Return [x, y] of the center of cell containing provided text 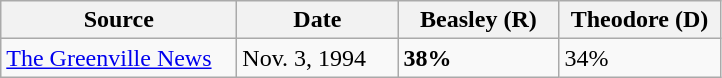
The Greenville News [119, 58]
38% [478, 58]
Theodore (D) [640, 20]
34% [640, 58]
Nov. 3, 1994 [318, 58]
Beasley (R) [478, 20]
Date [318, 20]
Source [119, 20]
